From the cell containing the given text, extract its center point as [x, y] coordinate. 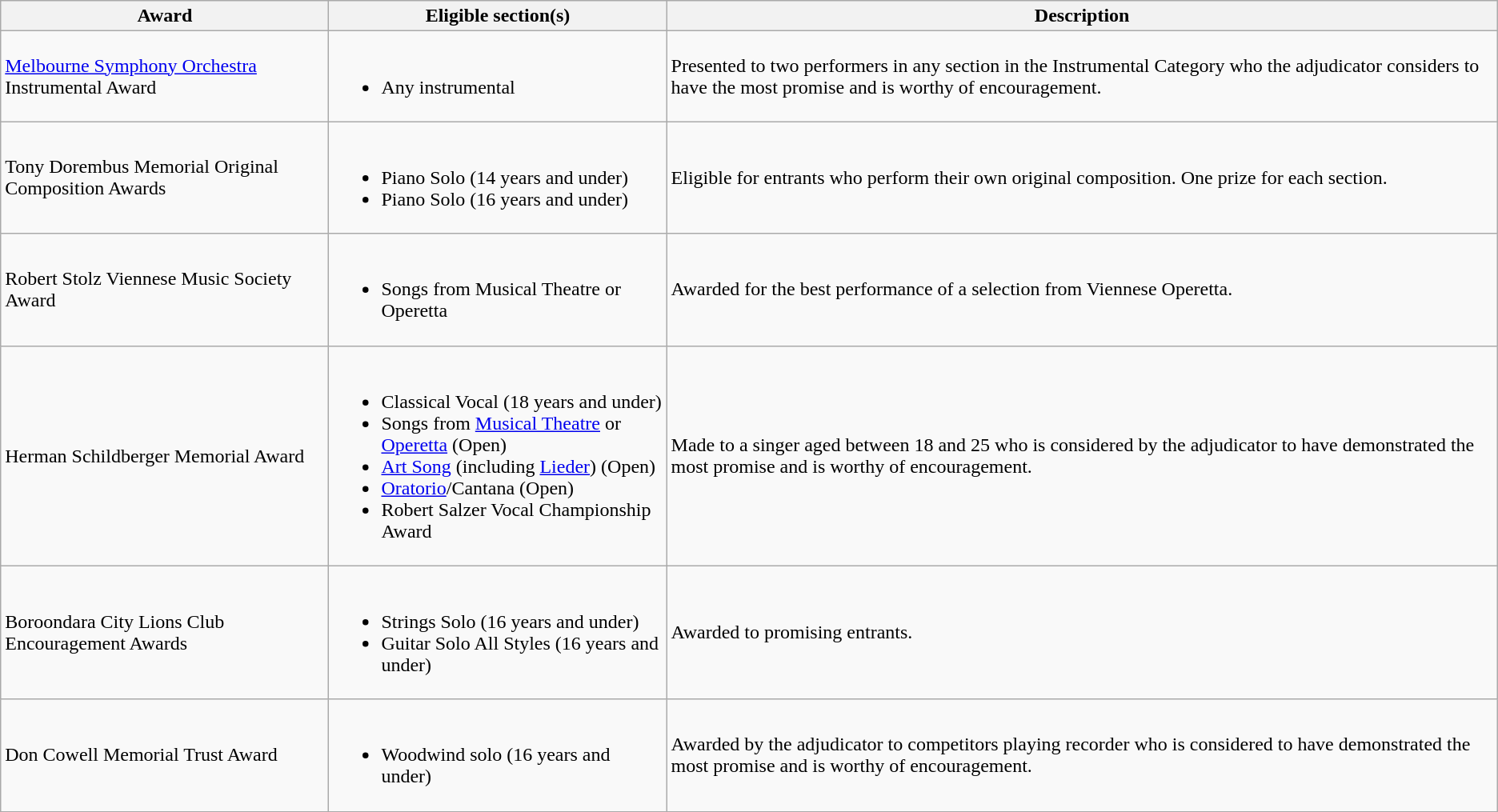
Songs from Musical Theatre or Operetta [498, 290]
Eligible section(s) [498, 16]
Piano Solo (14 years and under)Piano Solo (16 years and under) [498, 178]
Awarded to promising entrants. [1082, 632]
Melbourne Symphony Orchestra Instrumental Award [165, 77]
Awarded by the adjudicator to competitors playing recorder who is considered to have demonstrated the most promise and is worthy of encouragement. [1082, 755]
Eligible for entrants who perform their own original composition. One prize for each section. [1082, 178]
Herman Schildberger Memorial Award [165, 456]
Robert Stolz Viennese Music Society Award [165, 290]
Description [1082, 16]
Don Cowell Memorial Trust Award [165, 755]
Boroondara City Lions Club Encouragement Awards [165, 632]
Award [165, 16]
Woodwind solo (16 years and under) [498, 755]
Made to a singer aged between 18 and 25 who is considered by the adjudicator to have demonstrated the most promise and is worthy of encouragement. [1082, 456]
Any instrumental [498, 77]
Strings Solo (16 years and under)Guitar Solo All Styles (16 years and under) [498, 632]
Awarded for the best performance of a selection from Viennese Operetta. [1082, 290]
Tony Dorembus Memorial Original Composition Awards [165, 178]
